Find where the given text appears and provide that cell's center as [X, Y] coordinate. 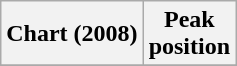
Peakposition [189, 34]
Chart (2008) [72, 34]
